Output the (X, Y) coordinate of the center of the cell containing the given text.  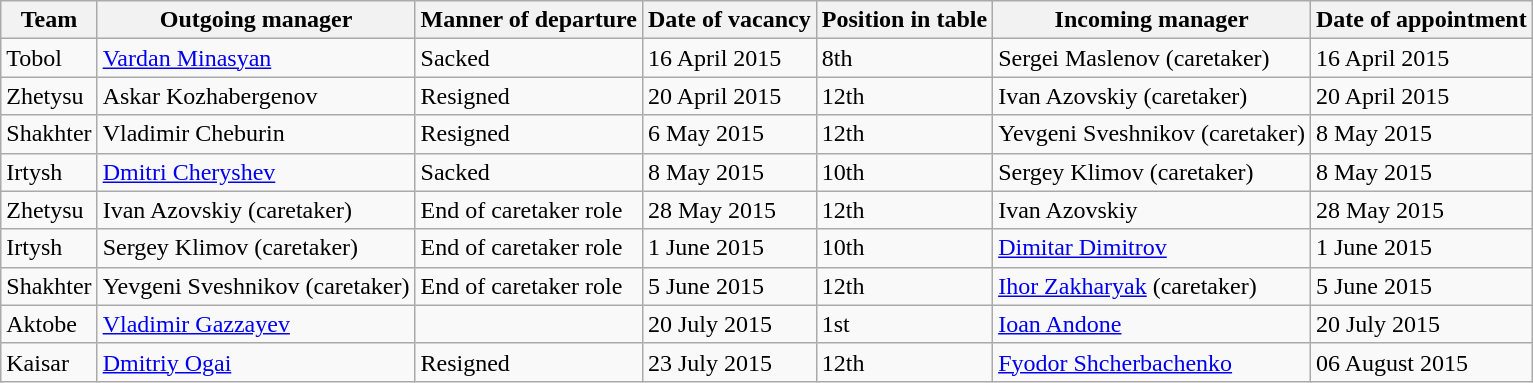
Date of appointment (1421, 20)
06 August 2015 (1421, 362)
Dimitar Dimitrov (1152, 248)
Date of vacancy (729, 20)
Vladimir Gazzayev (256, 324)
Askar Kozhabergenov (256, 96)
Incoming manager (1152, 20)
Ivan Azovskiy (1152, 210)
23 July 2015 (729, 362)
Kaisar (49, 362)
Vladimir Cheburin (256, 134)
Aktobe (49, 324)
Manner of departure (528, 20)
8th (904, 58)
Ihor Zakharyak (caretaker) (1152, 286)
1st (904, 324)
Vardan Minasyan (256, 58)
Dmitriy Ogai (256, 362)
Sergei Maslenov (caretaker) (1152, 58)
Outgoing manager (256, 20)
Dmitri Cheryshev (256, 172)
Fyodor Shcherbachenko (1152, 362)
Ioan Andone (1152, 324)
6 May 2015 (729, 134)
Position in table (904, 20)
Team (49, 20)
Tobol (49, 58)
